From the cell containing the given text, extract its center point as (x, y) coordinate. 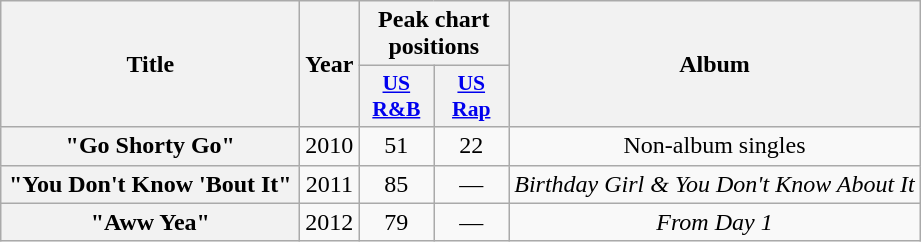
"Aww Yea" (150, 222)
Album (715, 64)
51 (396, 146)
"You Don't Know 'Bout It" (150, 184)
Non-album singles (715, 146)
Birthday Girl & You Don't Know About It (715, 184)
Year (330, 64)
79 (396, 222)
From Day 1 (715, 222)
2011 (330, 184)
22 (472, 146)
2012 (330, 222)
Peak chart positions (434, 34)
2010 (330, 146)
85 (396, 184)
US Rap (472, 96)
"Go Shorty Go" (150, 146)
US R&B (396, 96)
Title (150, 64)
